Determine the [x, y] coordinate at the center of the cell enclosing the given text.  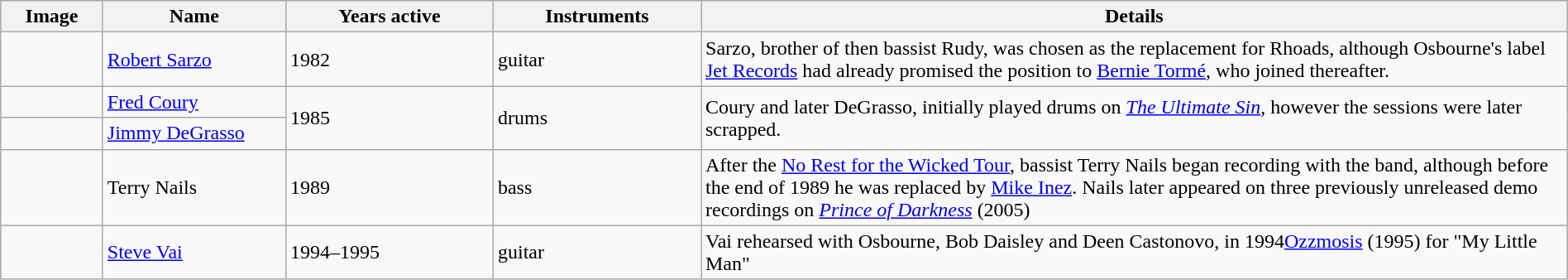
1994–1995 [389, 252]
Image [52, 17]
Coury and later DeGrasso, initially played drums on The Ultimate Sin, however the sessions were later scrapped. [1135, 118]
Details [1135, 17]
bass [597, 187]
Terry Nails [194, 187]
Instruments [597, 17]
Steve Vai [194, 252]
Name [194, 17]
1982 [389, 60]
1985 [389, 118]
Robert Sarzo [194, 60]
Fred Coury [194, 102]
Vai rehearsed with Osbourne, Bob Daisley and Deen Castonovo, in 1994Ozzmosis (1995) for "My Little Man" [1135, 252]
drums [597, 118]
Jimmy DeGrasso [194, 133]
1989 [389, 187]
Years active [389, 17]
